Determine the (X, Y) coordinate at the center of the cell enclosing the given text.  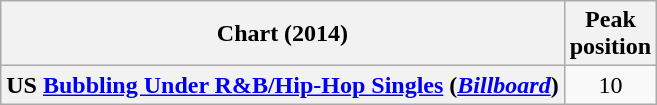
Peakposition (610, 34)
US Bubbling Under R&B/Hip-Hop Singles (Billboard) (282, 85)
10 (610, 85)
Chart (2014) (282, 34)
